Output the (x, y) coordinate of the center of the cell containing the given text.  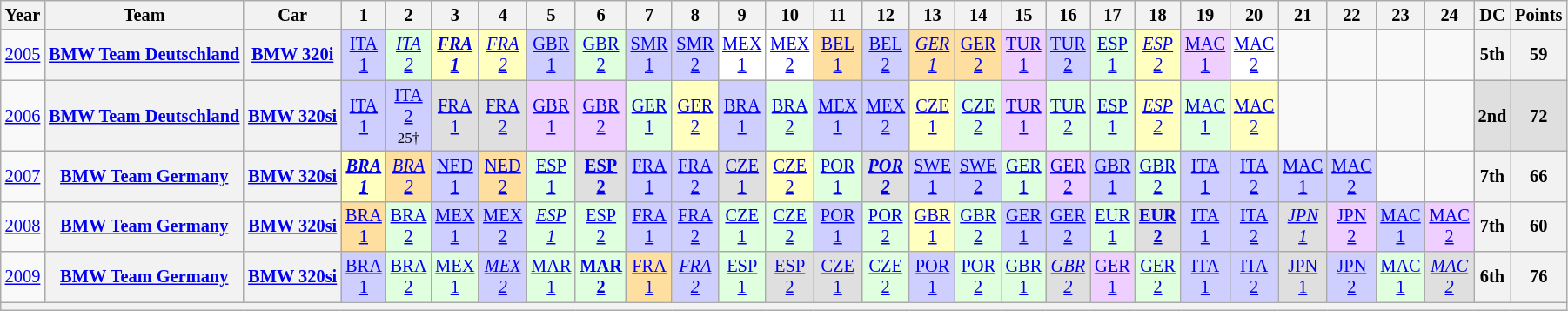
MAR1 (551, 277)
NED1 (454, 176)
2 (409, 15)
ITA225† (409, 116)
6 (600, 15)
15 (1024, 15)
SWE1 (933, 176)
76 (1538, 277)
10 (790, 15)
4 (503, 15)
18 (1157, 15)
24 (1450, 15)
20 (1254, 15)
23 (1400, 15)
21 (1303, 15)
11 (837, 15)
EUR2 (1157, 226)
MAR2 (600, 277)
7 (649, 15)
2009 (23, 277)
SMR2 (694, 55)
9 (741, 15)
22 (1351, 15)
Car (292, 15)
SWE2 (978, 176)
14 (978, 15)
59 (1538, 55)
17 (1113, 15)
60 (1538, 226)
8 (694, 15)
DC (1493, 15)
5th (1493, 55)
2005 (23, 55)
Year (23, 15)
5 (551, 15)
66 (1538, 176)
13 (933, 15)
2008 (23, 226)
1 (364, 15)
2007 (23, 176)
Points (1538, 15)
2nd (1493, 116)
EUR1 (1113, 226)
3 (454, 15)
16 (1068, 15)
BEL1 (837, 55)
Team (144, 15)
BEL2 (886, 55)
NED2 (503, 176)
12 (886, 15)
6th (1493, 277)
2006 (23, 116)
72 (1538, 116)
SMR1 (649, 55)
19 (1205, 15)
BMW 320i (292, 55)
